Search for the cell housing the specified text and yield its [x, y] center coordinate. 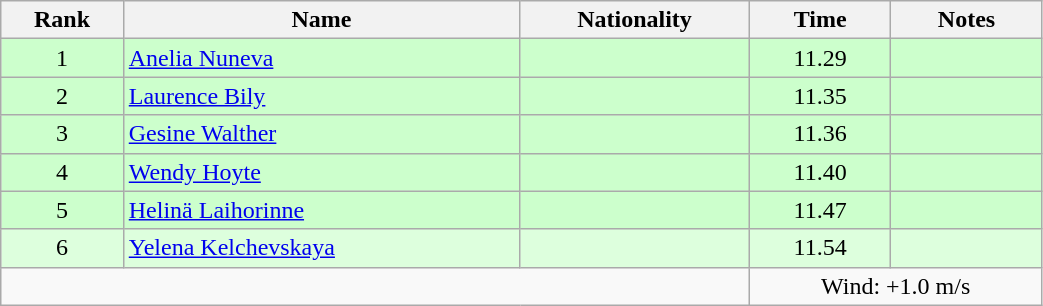
Laurence Bily [322, 96]
Notes [966, 20]
6 [62, 248]
2 [62, 96]
5 [62, 210]
Nationality [635, 20]
11.29 [820, 58]
Gesine Walther [322, 134]
1 [62, 58]
Helinä Laihorinne [322, 210]
Anelia Nuneva [322, 58]
Name [322, 20]
Time [820, 20]
Rank [62, 20]
4 [62, 172]
Yelena Kelchevskaya [322, 248]
11.35 [820, 96]
11.47 [820, 210]
Wind: +1.0 m/s [896, 286]
Wendy Hoyte [322, 172]
3 [62, 134]
11.40 [820, 172]
11.36 [820, 134]
11.54 [820, 248]
